From the cell containing the given text, extract its center point as [x, y] coordinate. 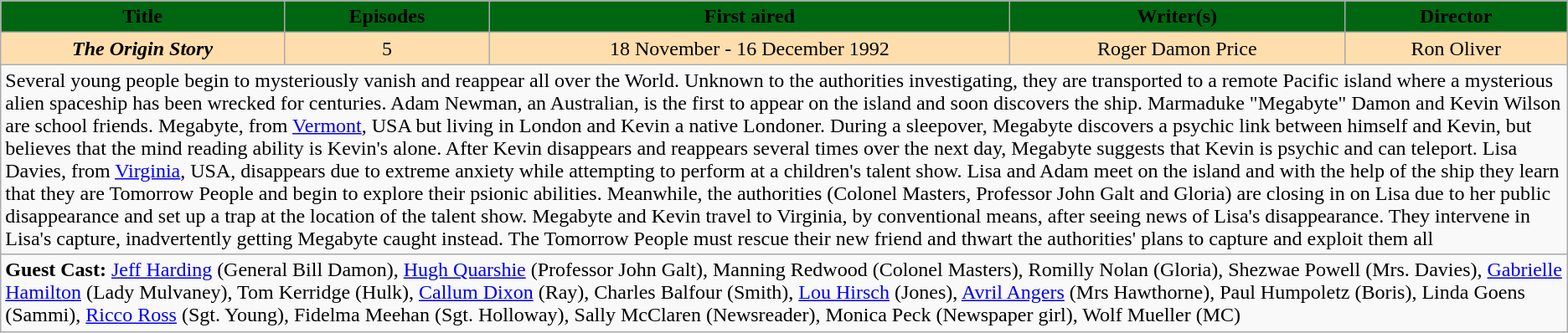
Roger Damon Price [1177, 49]
Writer(s) [1177, 17]
5 [387, 49]
Director [1456, 17]
18 November - 16 December 1992 [749, 49]
Ron Oliver [1456, 49]
Episodes [387, 17]
First aired [749, 17]
Title [142, 17]
The Origin Story [142, 49]
